Capture the cell that displays the provided text and extract its [x, y] central coordinate. 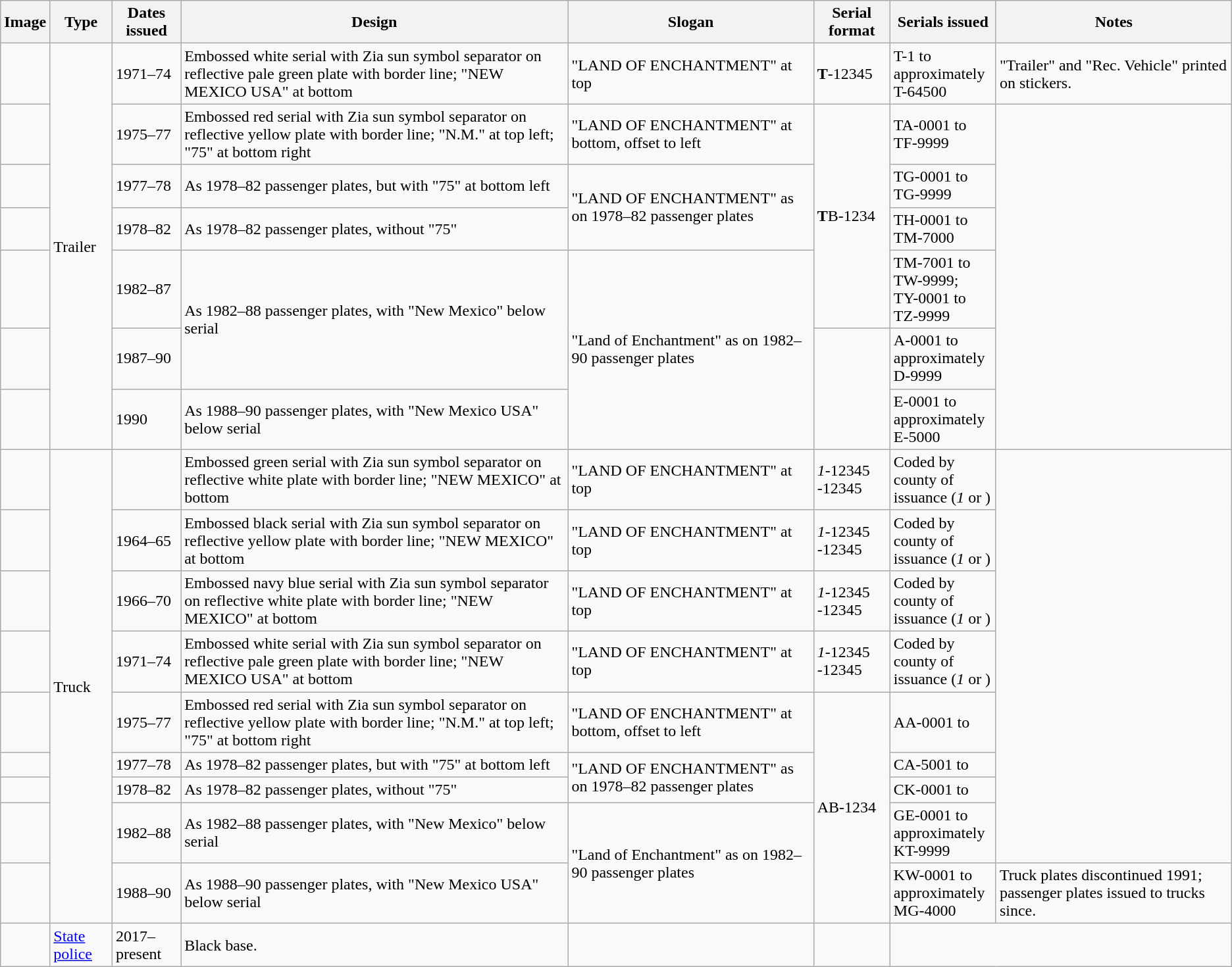
Serial format [852, 22]
GE-0001 to approximately KT-9999 [942, 833]
Dates issued [146, 22]
CA-5001 to [942, 765]
1964–65 [146, 540]
1987–90 [146, 359]
TB-1234 [852, 216]
Embossed navy blue serial with Zia sun symbol separator on reflective white plate with border line; "NEW MEXICO" at bottom [374, 601]
AB-1234 [852, 808]
Image [25, 22]
T-12345 [852, 74]
Truck plates discontinued 1991; passenger plates issued to trucks since. [1114, 893]
TH-0001 toTM-7000 [942, 229]
T-1 to approximately T-64500 [942, 74]
Slogan [691, 22]
TM-7001 toTW-9999;TY-0001 toTZ-9999 [942, 289]
Black base. [374, 945]
Serials issued [942, 22]
1966–70 [146, 601]
2017–present [146, 945]
1982–87 [146, 289]
AA-0001 to [942, 722]
E-0001 to approximately E-5000 [942, 419]
"Trailer" and "Rec. Vehicle" printed on stickers. [1114, 74]
TG-0001 toTG-9999 [942, 186]
KW-0001 to approximately MG-4000 [942, 893]
Embossed green serial with Zia sun symbol separator on reflective white plate with border line; "NEW MEXICO" at bottom [374, 480]
1988–90 [146, 893]
1982–88 [146, 833]
TA-0001 toTF-9999 [942, 134]
Embossed black serial with Zia sun symbol separator on reflective yellow plate with border line; "NEW MEXICO" at bottom [374, 540]
Type [82, 22]
Truck [82, 687]
Design [374, 22]
Notes [1114, 22]
1990 [146, 419]
Trailer [82, 246]
State police [82, 945]
A-0001 to approximately D-9999 [942, 359]
CK-0001 to [942, 790]
